Return (x, y) of the center of cell containing provided text 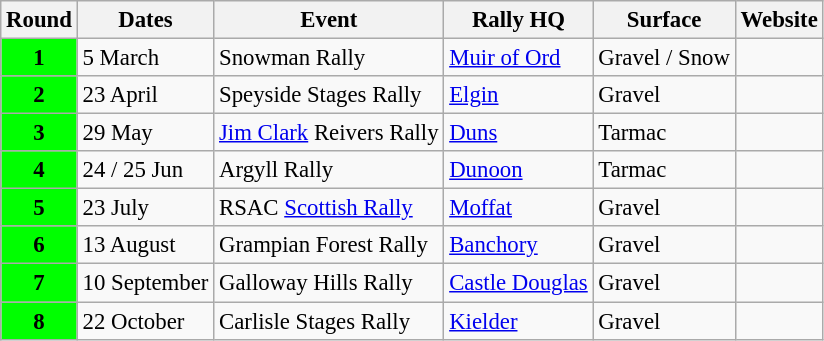
4 (39, 170)
1 (39, 58)
Snowman Rally (329, 58)
Duns (518, 133)
Speyside Stages Rally (329, 95)
Round (39, 20)
13 August (145, 245)
Carlisle Stages Rally (329, 321)
Elgin (518, 95)
Grampian Forest Rally (329, 245)
Galloway Hills Rally (329, 283)
29 May (145, 133)
10 September (145, 283)
Surface (664, 20)
22 October (145, 321)
24 / 25 Jun (145, 170)
Argyll Rally (329, 170)
Jim Clark Reivers Rally (329, 133)
Gravel / Snow (664, 58)
Castle Douglas (518, 283)
Banchory (518, 245)
RSAC Scottish Rally (329, 208)
7 (39, 283)
Muir of Ord (518, 58)
23 July (145, 208)
5 March (145, 58)
2 (39, 95)
Rally HQ (518, 20)
3 (39, 133)
Dunoon (518, 170)
Kielder (518, 321)
Event (329, 20)
8 (39, 321)
Website (779, 20)
5 (39, 208)
23 April (145, 95)
Moffat (518, 208)
Dates (145, 20)
6 (39, 245)
